Pinpoint the cell where the given text exists, returning its [x, y] midpoint coordinate. 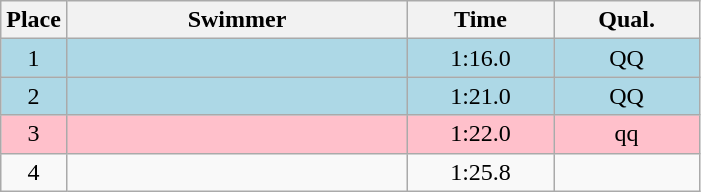
Time [481, 20]
Swimmer [236, 20]
4 [34, 172]
3 [34, 134]
1:25.8 [481, 172]
qq [627, 134]
Qual. [627, 20]
1 [34, 58]
1:16.0 [481, 58]
Place [34, 20]
2 [34, 96]
1:22.0 [481, 134]
1:21.0 [481, 96]
